Provide the [X, Y] coordinate of the cell's center where the given text is located.  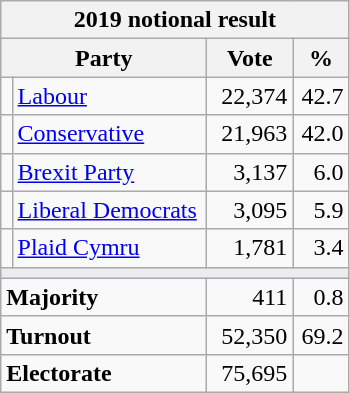
% [321, 58]
411 [250, 297]
75,695 [250, 373]
Majority [104, 297]
2019 notional result [175, 20]
3.4 [321, 248]
Labour [110, 96]
1,781 [250, 248]
Vote [250, 58]
Plaid Cymru [110, 248]
22,374 [250, 96]
Brexit Party [110, 172]
42.0 [321, 134]
5.9 [321, 210]
6.0 [321, 172]
Liberal Democrats [110, 210]
Turnout [104, 335]
42.7 [321, 96]
0.8 [321, 297]
69.2 [321, 335]
3,137 [250, 172]
Conservative [110, 134]
Party [104, 58]
21,963 [250, 134]
Electorate [104, 373]
52,350 [250, 335]
3,095 [250, 210]
